Scan for the cell matching the given text and deliver its [x, y] coordinate at center. 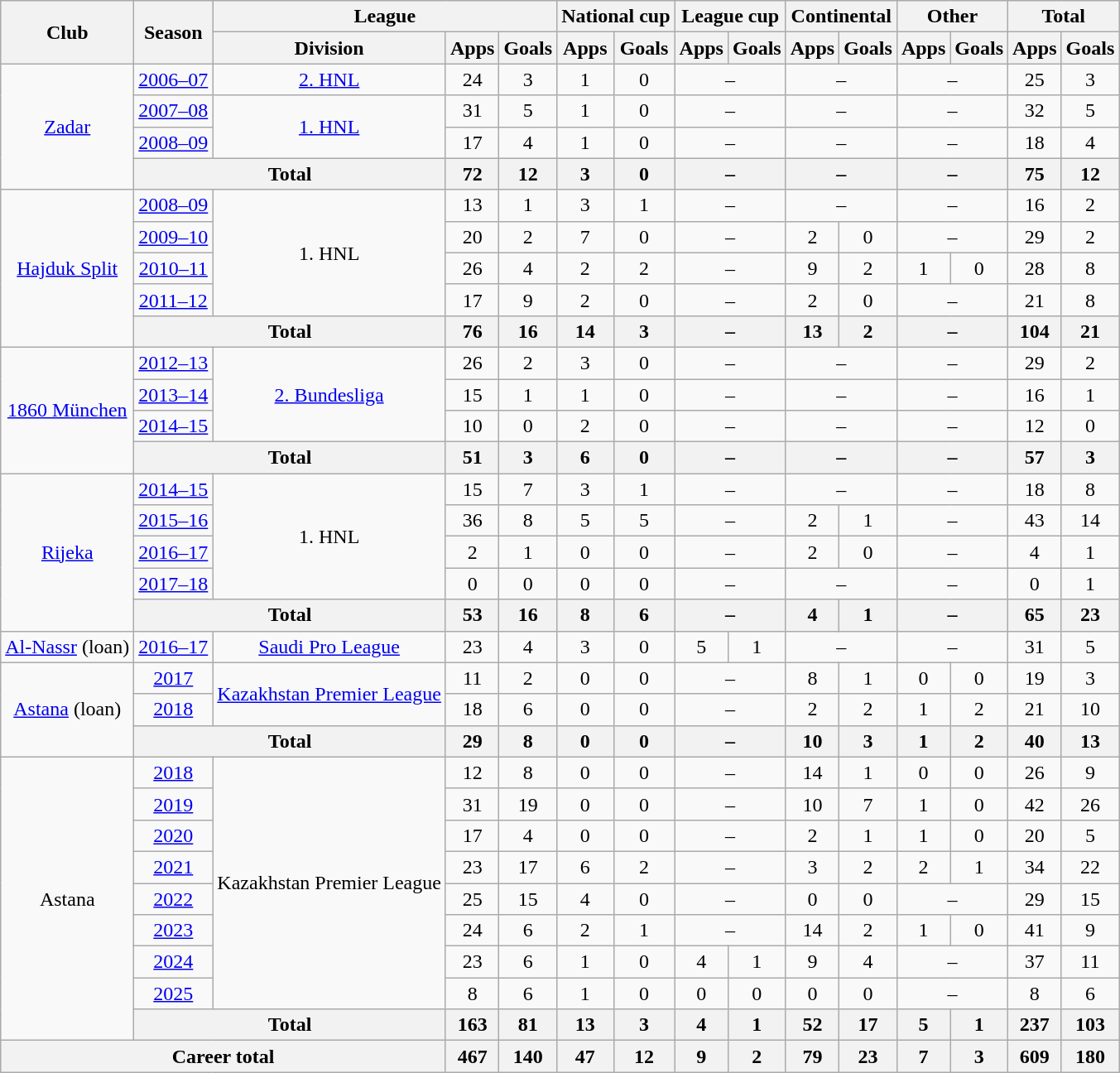
2015–16 [174, 521]
Saudi Pro League [329, 647]
2022 [174, 898]
75 [1035, 174]
2011–12 [174, 300]
2. HNL [329, 79]
104 [1035, 331]
79 [812, 1056]
467 [472, 1056]
53 [472, 615]
2025 [174, 994]
2012–13 [174, 363]
237 [1035, 1025]
National cup [616, 17]
Other [952, 17]
42 [1035, 804]
2006–07 [174, 79]
2. Bundesliga [329, 394]
76 [472, 331]
League [385, 17]
Rijeka [68, 552]
52 [812, 1025]
34 [1035, 867]
43 [1035, 521]
47 [585, 1056]
2017–18 [174, 584]
1860 München [68, 410]
2019 [174, 804]
103 [1090, 1025]
140 [528, 1056]
57 [1035, 458]
Zadar [68, 127]
2021 [174, 867]
Continental [841, 17]
72 [472, 174]
180 [1090, 1056]
163 [472, 1025]
41 [1035, 931]
Hajduk Split [68, 268]
Season [174, 32]
2007–08 [174, 111]
32 [1035, 111]
Career total [224, 1056]
36 [472, 521]
81 [528, 1025]
609 [1035, 1056]
2009–10 [174, 237]
28 [1035, 268]
Astana [68, 899]
2013–14 [174, 395]
2017 [174, 678]
2010–11 [174, 268]
65 [1035, 615]
37 [1035, 962]
2024 [174, 962]
2020 [174, 835]
40 [1035, 741]
League cup [730, 17]
Club [68, 32]
Al-Nassr (loan) [68, 647]
Astana (loan) [68, 710]
22 [1090, 867]
51 [472, 458]
2023 [174, 931]
Division [329, 48]
